Return (X, Y) of the center of cell containing provided text 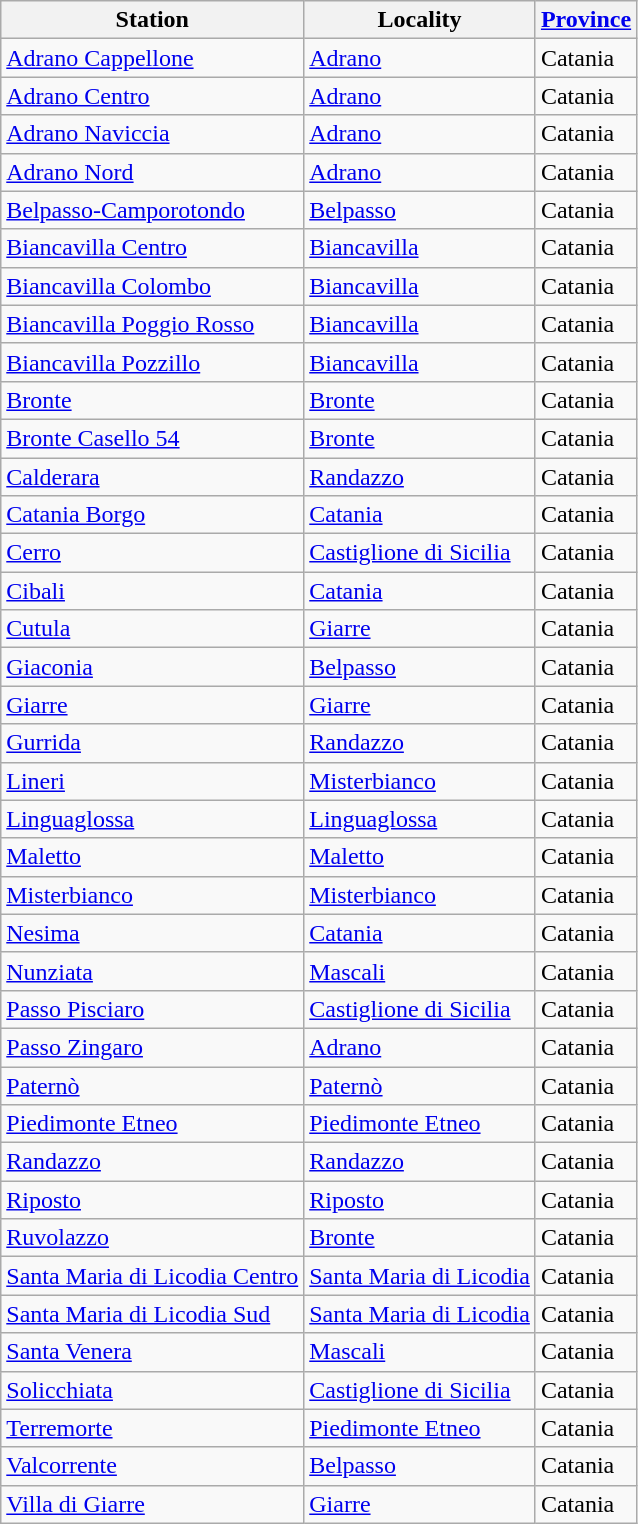
Santa Maria di Licodia Sud (152, 1314)
Cutula (152, 629)
Station (152, 20)
Biancavilla Centro (152, 248)
Giaconia (152, 667)
Terremorte (152, 1428)
Calderara (152, 477)
Cerro (152, 553)
Adrano Naviccia (152, 134)
Biancavilla Poggio Rosso (152, 324)
Cibali (152, 591)
Gurrida (152, 743)
Ruvolazzo (152, 1238)
Biancavilla Pozzillo (152, 362)
Belpasso-Camporotondo (152, 210)
Adrano Cappellone (152, 58)
Province (586, 20)
Lineri (152, 781)
Passo Zingaro (152, 1047)
Locality (420, 20)
Adrano Nord (152, 172)
Passo Pisciaro (152, 1009)
Nesima (152, 933)
Villa di Giarre (152, 1504)
Catania Borgo (152, 515)
Santa Maria di Licodia Centro (152, 1276)
Valcorrente (152, 1466)
Adrano Centro (152, 96)
Bronte Casello 54 (152, 438)
Biancavilla Colombo (152, 286)
Solicchiata (152, 1390)
Nunziata (152, 971)
Santa Venera (152, 1352)
